Locate the cell with the specified text and output its (x, y) center coordinate. 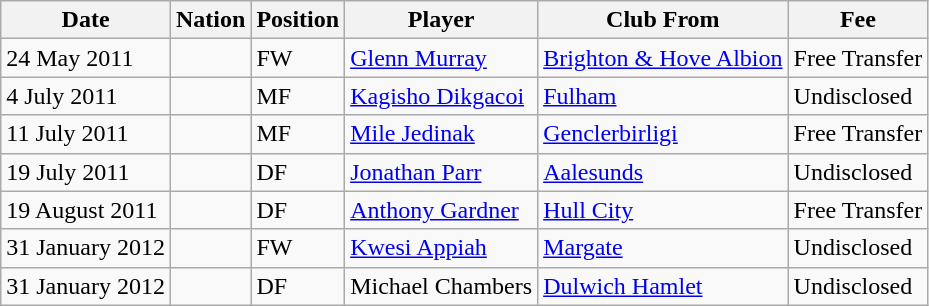
Aalesunds (663, 172)
Margate (663, 248)
Fee (858, 20)
Hull City (663, 210)
Michael Chambers (442, 286)
Brighton & Hove Albion (663, 58)
Player (442, 20)
Anthony Gardner (442, 210)
19 July 2011 (86, 172)
Date (86, 20)
Kagisho Dikgacoi (442, 96)
19 August 2011 (86, 210)
Nation (210, 20)
4 July 2011 (86, 96)
Genclerbirligi (663, 134)
Dulwich Hamlet (663, 286)
Position (298, 20)
Kwesi Appiah (442, 248)
11 July 2011 (86, 134)
24 May 2011 (86, 58)
Jonathan Parr (442, 172)
Mile Jedinak (442, 134)
Fulham (663, 96)
Glenn Murray (442, 58)
Club From (663, 20)
